Identify which cell holds the provided text, then report its [X, Y] central coordinate. 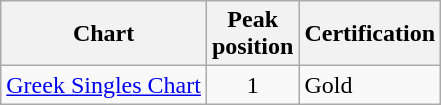
Certification [370, 34]
Peak position [252, 34]
Greek Singles Chart [104, 85]
Chart [104, 34]
Gold [370, 85]
1 [252, 85]
